Search for the cell housing the specified text and yield its [x, y] center coordinate. 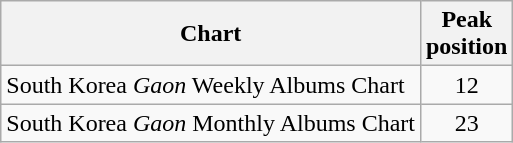
South Korea Gaon Weekly Albums Chart [211, 85]
South Korea Gaon Monthly Albums Chart [211, 123]
Chart [211, 34]
23 [466, 123]
Peakposition [466, 34]
12 [466, 85]
